Return the [x, y] coordinate for the center point of the cell that contains the specified text.  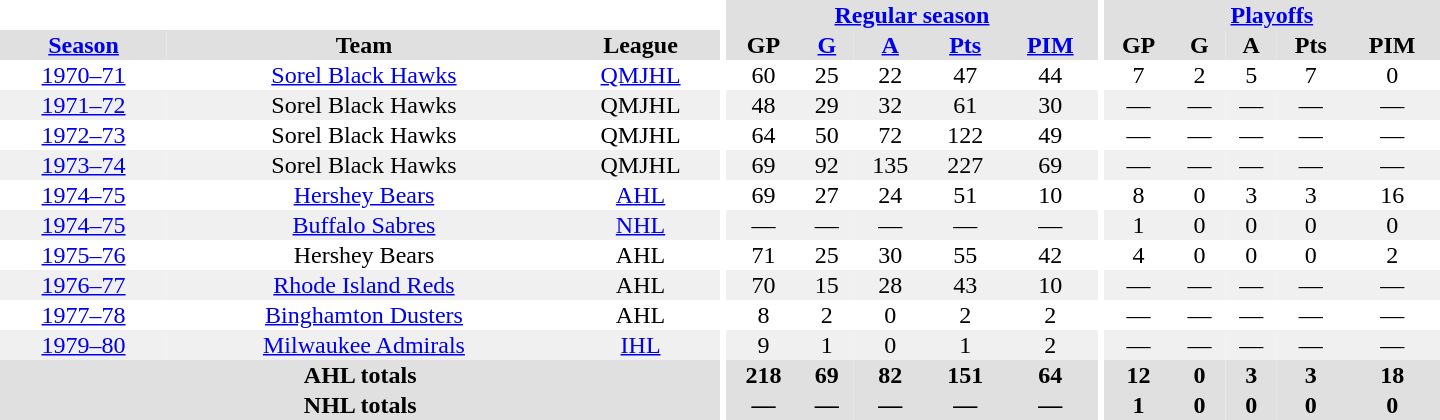
1973–74 [84, 165]
IHL [640, 345]
22 [890, 75]
1971–72 [84, 105]
9 [764, 345]
27 [827, 195]
50 [827, 135]
18 [1392, 375]
227 [966, 165]
1977–78 [84, 315]
92 [827, 165]
1970–71 [84, 75]
48 [764, 105]
5 [1251, 75]
71 [764, 255]
51 [966, 195]
1972–73 [84, 135]
72 [890, 135]
32 [890, 105]
47 [966, 75]
29 [827, 105]
NHL [640, 225]
60 [764, 75]
Buffalo Sabres [364, 225]
44 [1050, 75]
42 [1050, 255]
Playoffs [1272, 15]
Binghamton Dusters [364, 315]
1976–77 [84, 285]
1975–76 [84, 255]
24 [890, 195]
12 [1139, 375]
League [640, 45]
122 [966, 135]
70 [764, 285]
15 [827, 285]
Regular season [912, 15]
43 [966, 285]
82 [890, 375]
28 [890, 285]
Milwaukee Admirals [364, 345]
Team [364, 45]
Season [84, 45]
Rhode Island Reds [364, 285]
1979–80 [84, 345]
218 [764, 375]
NHL totals [360, 405]
151 [966, 375]
4 [1139, 255]
135 [890, 165]
16 [1392, 195]
61 [966, 105]
49 [1050, 135]
AHL totals [360, 375]
55 [966, 255]
